Provide the (x, y) coordinate of the cell's center where the given text is located.  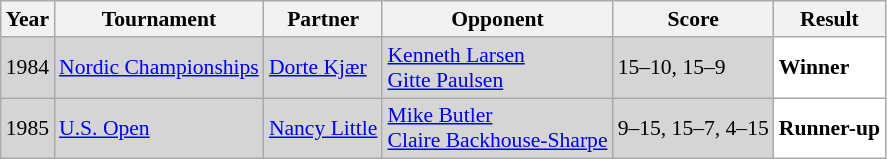
U.S. Open (159, 128)
Nancy Little (324, 128)
Score (694, 19)
Winner (830, 68)
Partner (324, 19)
Opponent (497, 19)
Result (830, 19)
Year (28, 19)
1985 (28, 128)
Mike Butler Claire Backhouse-Sharpe (497, 128)
Runner-up (830, 128)
1984 (28, 68)
Tournament (159, 19)
9–15, 15–7, 4–15 (694, 128)
15–10, 15–9 (694, 68)
Dorte Kjær (324, 68)
Kenneth Larsen Gitte Paulsen (497, 68)
Nordic Championships (159, 68)
